Output the [X, Y] coordinate of the center of the cell containing the given text.  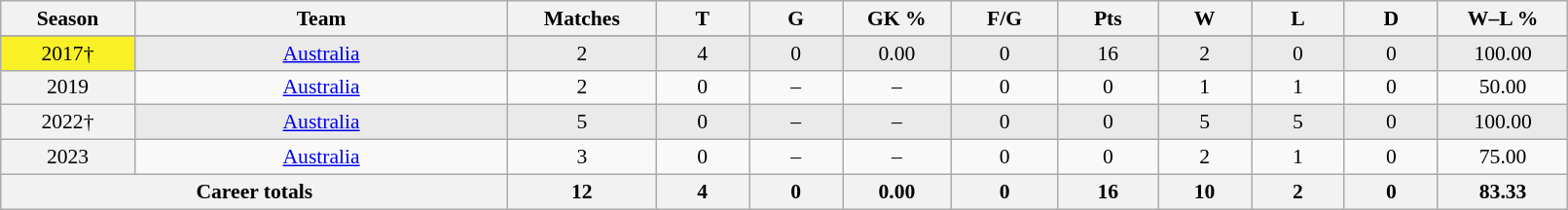
T [703, 18]
75.00 [1503, 157]
50.00 [1503, 87]
2019 [68, 87]
10 [1205, 192]
83.33 [1503, 192]
Team [321, 18]
W–L % [1503, 18]
GK % [897, 18]
Career totals [255, 192]
L [1298, 18]
G [796, 18]
2017† [68, 53]
Matches [582, 18]
Season [68, 18]
3 [582, 157]
12 [582, 192]
W [1205, 18]
Pts [1108, 18]
2022† [68, 122]
F/G [1004, 18]
D [1391, 18]
2023 [68, 157]
